Locate the cell with the specified text and output its [x, y] center coordinate. 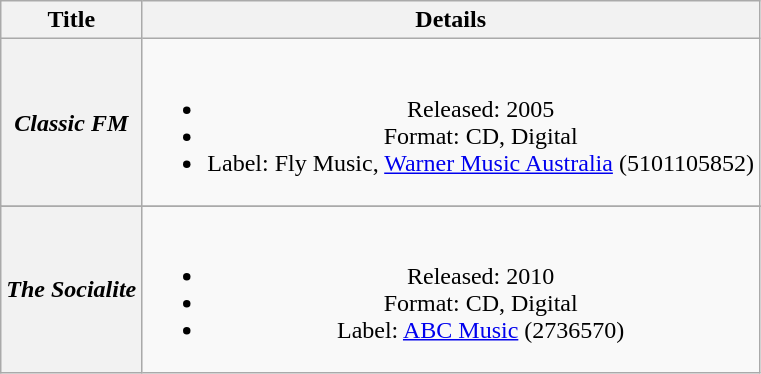
Classic FM [72, 122]
Details [451, 20]
Released: 2010Format: CD, DigitalLabel: ABC Music (2736570) [451, 290]
Released: 2005Format: CD, DigitalLabel: Fly Music, Warner Music Australia (5101105852) [451, 122]
Title [72, 20]
The Socialite [72, 290]
